Extract the [x, y] coordinate from the center of the cell holding the provided text.  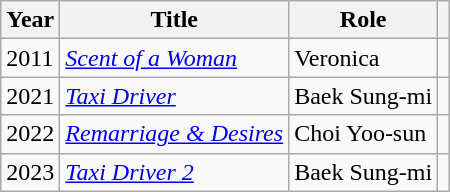
Taxi Driver 2 [174, 172]
Scent of a Woman [174, 58]
Remarriage & Desires [174, 134]
Choi Yoo-sun [364, 134]
Veronica [364, 58]
2011 [30, 58]
2022 [30, 134]
Role [364, 20]
Year [30, 20]
2023 [30, 172]
2021 [30, 96]
Taxi Driver [174, 96]
Title [174, 20]
